Return (x, y) of the center of cell containing provided text 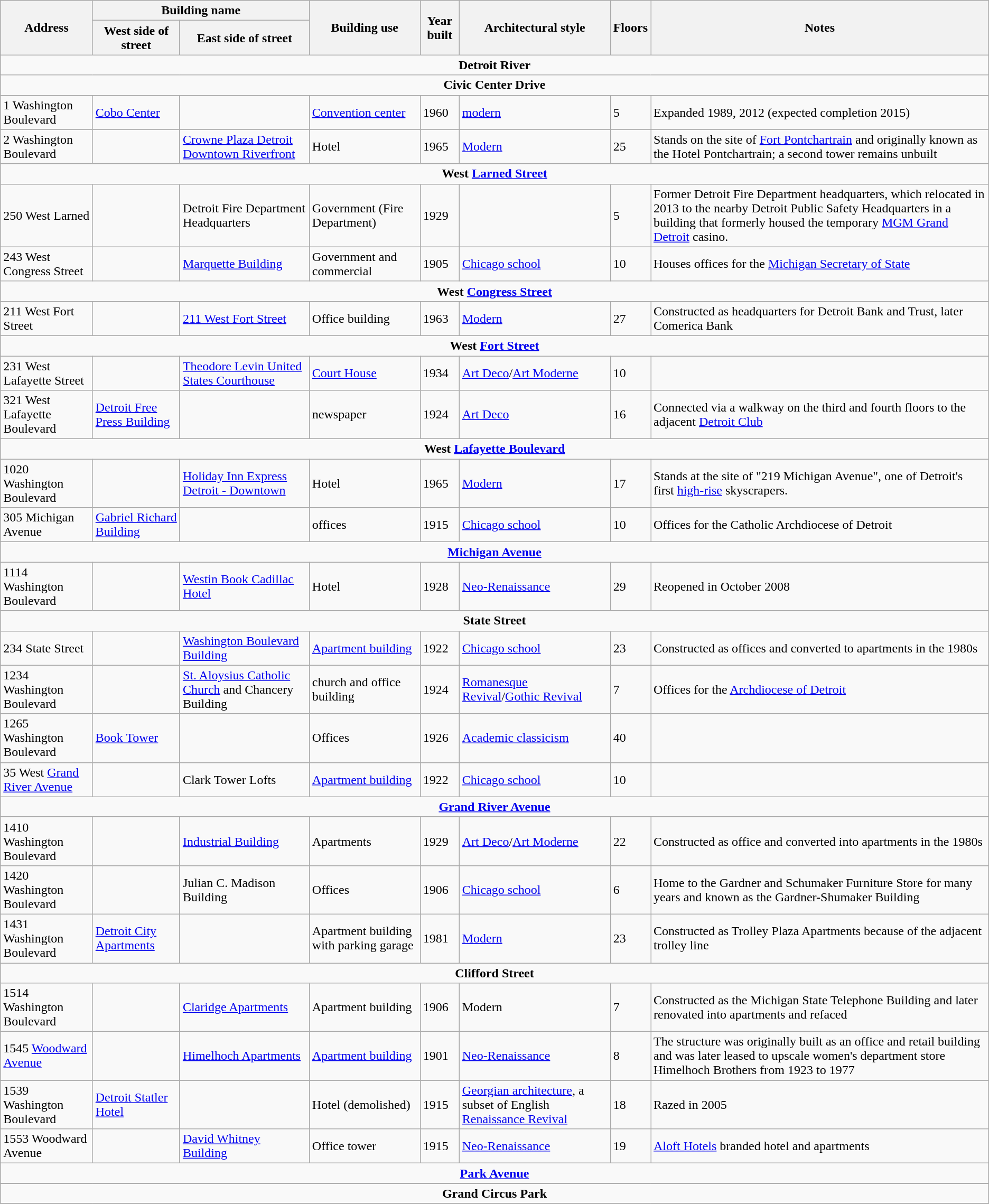
Grand Circus Park (494, 1193)
1514 Washington Boulevard (46, 1007)
1901 (440, 1056)
newspaper (365, 415)
Claridge Apartments (244, 1007)
2 Washington Boulevard (46, 147)
Architectural style (535, 27)
church and office building (365, 689)
16 (630, 415)
David Whitney Building (244, 1146)
West Larned Street (494, 174)
19 (630, 1146)
Houses offices for the Michigan Secretary of State (820, 264)
modern (535, 112)
8 (630, 1056)
Offices for the Archdiocese of Detroit (820, 689)
St. Aloysius Catholic Church and Chancery Building (244, 689)
1905 (440, 264)
Detroit Free Press Building (136, 415)
Notes (820, 27)
Office tower (365, 1146)
Theodore Levin United States Courthouse (244, 373)
Apartment building with parking garage (365, 938)
Himelhoch Apartments (244, 1056)
Holiday Inn Express Detroit - Downtown (244, 483)
Industrial Building (244, 841)
West Lafayette Boulevard (494, 449)
Aloft Hotels branded hotel and apartments (820, 1146)
Art Deco (535, 415)
1 Washington Boulevard (46, 112)
321 West Lafayette Boulevard (46, 415)
Detroit Statler Hotel (136, 1105)
West Congress Street (494, 291)
17 (630, 483)
1410 Washington Boulevard (46, 841)
East side of street (244, 38)
Marquette Building (244, 264)
Home to the Gardner and Schumaker Furniture Store for many years and known as the Gardner-Shumaker Building (820, 890)
Government (Fire Department) (365, 216)
Gabriel Richard Building (136, 525)
Stands at the site of "219 Michigan Avenue", one of Detroit's first high-rise skyscrapers. (820, 483)
Julian C. Madison Building (244, 890)
1960 (440, 112)
Constructed as office and converted into apartments in the 1980s (820, 841)
Romanesque Revival/Gothic Revival (535, 689)
Cobo Center (136, 112)
1431 Washington Boulevard (46, 938)
1265 Washington Boulevard (46, 738)
1539 Washington Boulevard (46, 1105)
offices (365, 525)
West Fort Street (494, 346)
Michigan Avenue (494, 552)
Address (46, 27)
Government and commercial (365, 264)
231 West Lafayette Street (46, 373)
Hotel (demolished) (365, 1105)
Book Tower (136, 738)
25 (630, 147)
Park Avenue (494, 1173)
1020 Washington Boulevard (46, 483)
18 (630, 1105)
Constructed as Trolley Plaza Apartments because of the adjacent trolley line (820, 938)
Reopened in October 2008 (820, 586)
Constructed as headquarters for Detroit Bank and Trust, later Comerica Bank (820, 318)
Offices for the Catholic Archdiocese of Detroit (820, 525)
Floors (630, 27)
6 (630, 890)
Court House (365, 373)
Apartments (365, 841)
Georgian architecture, a subset of English Renaissance Revival (535, 1105)
1553 Woodward Avenue (46, 1146)
1934 (440, 373)
Crowne Plaza Detroit Downtown Riverfront (244, 147)
State Street (494, 621)
1963 (440, 318)
West side of street (136, 38)
Westin Book Cadillac Hotel (244, 586)
1234 Washington Boulevard (46, 689)
1981 (440, 938)
Office building (365, 318)
Detroit Fire Department Headquarters (244, 216)
243 West Congress Street (46, 264)
29 (630, 586)
35 West Grand River Avenue (46, 780)
Grand River Avenue (494, 807)
1926 (440, 738)
Building use (365, 27)
Academic classicism (535, 738)
Clifford Street (494, 973)
Expanded 1989, 2012 (expected completion 2015) (820, 112)
1114 Washington Boulevard (46, 586)
Clark Tower Lofts (244, 780)
1420 Washington Boulevard (46, 890)
Detroit River (494, 65)
Stands on the site of Fort Pontchartrain and originally known as the Hotel Pontchartrain; a second tower remains unbuilt (820, 147)
Convention center (365, 112)
1928 (440, 586)
234 State Street (46, 648)
Civic Center Drive (494, 85)
Razed in 2005 (820, 1105)
22 (630, 841)
Washington Boulevard Building (244, 648)
305 Michigan Avenue (46, 525)
Constructed as the Michigan State Telephone Building and later renovated into apartments and refaced (820, 1007)
250 West Larned (46, 216)
40 (630, 738)
Detroit City Apartments (136, 938)
27 (630, 318)
Constructed as offices and converted to apartments in the 1980s (820, 648)
1545 Woodward Avenue (46, 1056)
Year built (440, 27)
Connected via a walkway on the third and fourth floors to the adjacent Detroit Club (820, 415)
Building name (201, 11)
